Provide the (X, Y) coordinate of the cell's center where the given text is located.  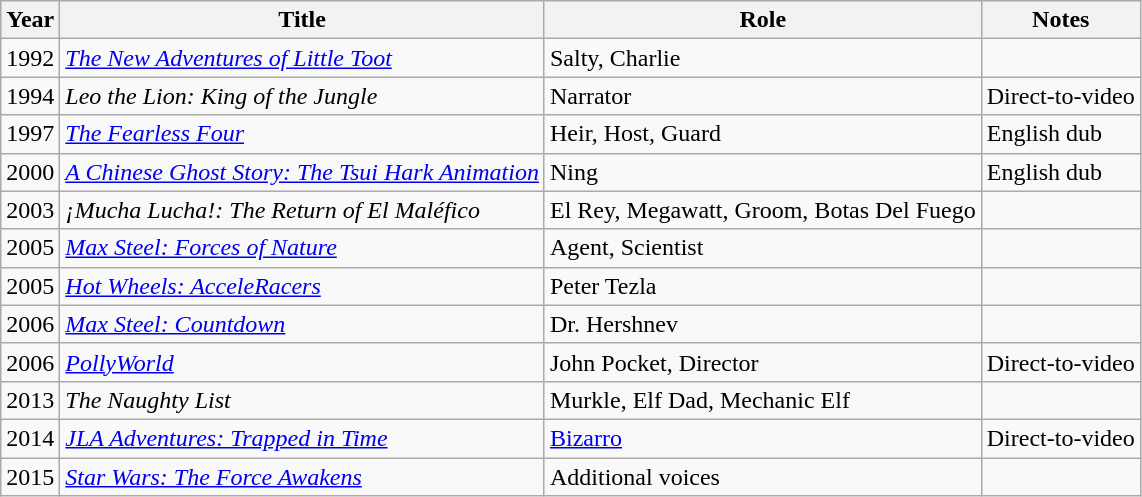
Year (30, 20)
John Pocket, Director (762, 362)
Murkle, Elf Dad, Mechanic Elf (762, 400)
Additional voices (762, 477)
Role (762, 20)
Narrator (762, 96)
PollyWorld (302, 362)
El Rey, Megawatt, Groom, Botas Del Fuego (762, 210)
1997 (30, 134)
Leo the Lion: King of the Jungle (302, 96)
1992 (30, 58)
¡Mucha Lucha!: The Return of El Maléfico (302, 210)
2000 (30, 172)
Heir, Host, Guard (762, 134)
Title (302, 20)
JLA Adventures: Trapped in Time (302, 438)
2014 (30, 438)
Hot Wheels: AcceleRacers (302, 286)
Dr. Hershnev (762, 324)
2013 (30, 400)
Max Steel: Forces of Nature (302, 248)
A Chinese Ghost Story: The Tsui Hark Animation (302, 172)
Star Wars: The Force Awakens (302, 477)
Max Steel: Countdown (302, 324)
1994 (30, 96)
Ning (762, 172)
The New Adventures of Little Toot (302, 58)
Notes (1060, 20)
Peter Tezla (762, 286)
The Naughty List (302, 400)
2015 (30, 477)
2003 (30, 210)
The Fearless Four (302, 134)
Agent, Scientist (762, 248)
Bizarro (762, 438)
Salty, Charlie (762, 58)
